Extract the [X, Y] coordinate from the center of the cell holding the provided text.  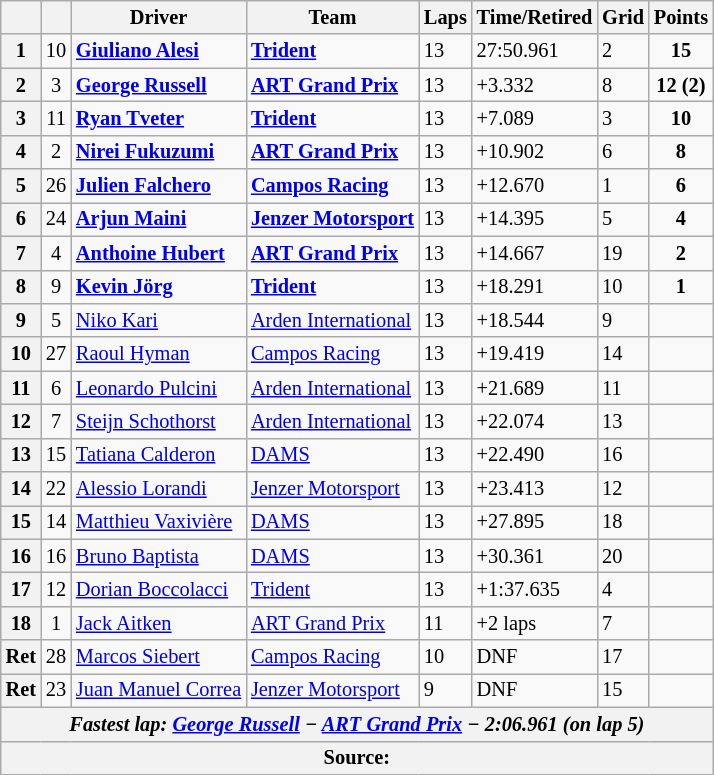
+22.074 [535, 421]
Laps [446, 17]
Matthieu Vaxivière [158, 522]
+12.670 [535, 186]
Ryan Tveter [158, 118]
+2 laps [535, 623]
24 [56, 219]
+19.419 [535, 354]
Steijn Schothorst [158, 421]
26 [56, 186]
+18.291 [535, 287]
+1:37.635 [535, 589]
20 [623, 556]
Jack Aitken [158, 623]
12 (2) [681, 85]
Alessio Lorandi [158, 489]
+3.332 [535, 85]
Driver [158, 17]
Dorian Boccolacci [158, 589]
+10.902 [535, 152]
Raoul Hyman [158, 354]
Niko Kari [158, 320]
+14.667 [535, 253]
+22.490 [535, 455]
22 [56, 489]
Kevin Jörg [158, 287]
Team [332, 17]
Leonardo Pulcini [158, 388]
23 [56, 690]
Anthoine Hubert [158, 253]
28 [56, 657]
+14.395 [535, 219]
George Russell [158, 85]
27:50.961 [535, 51]
+27.895 [535, 522]
+23.413 [535, 489]
Fastest lap: George Russell − ART Grand Prix − 2:06.961 (on lap 5) [357, 724]
+7.089 [535, 118]
Tatiana Calderon [158, 455]
+30.361 [535, 556]
Time/Retired [535, 17]
Bruno Baptista [158, 556]
Marcos Siebert [158, 657]
Source: [357, 758]
Giuliano Alesi [158, 51]
Julien Falchero [158, 186]
Grid [623, 17]
Nirei Fukuzumi [158, 152]
+18.544 [535, 320]
Points [681, 17]
Arjun Maini [158, 219]
Juan Manuel Correa [158, 690]
+21.689 [535, 388]
27 [56, 354]
19 [623, 253]
